Return (X, Y) of the center of cell containing provided text 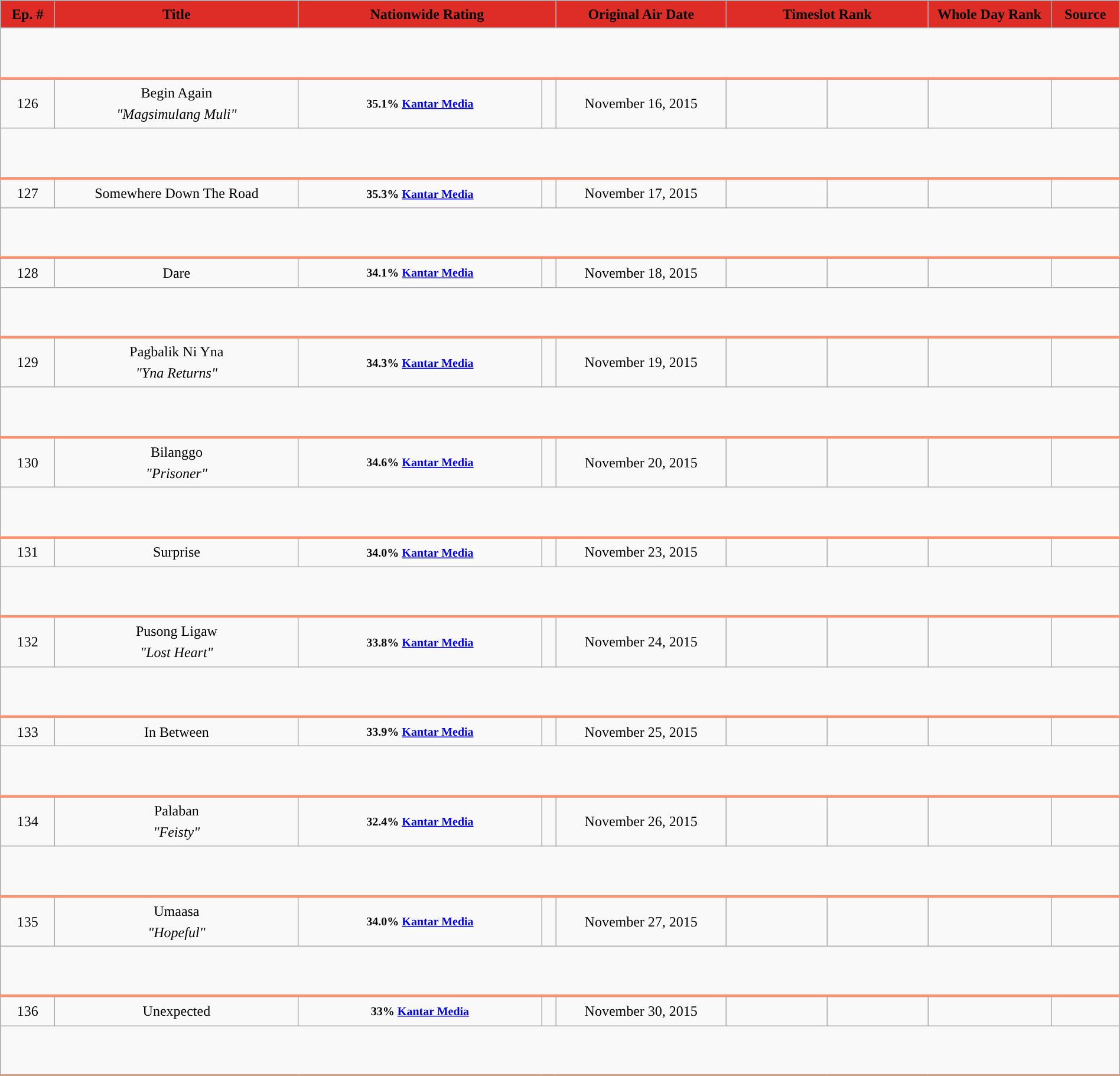
127 (28, 193)
Palaban "Feisty" (177, 821)
November 16, 2015 (642, 103)
November 25, 2015 (642, 732)
Nationwide Rating (427, 14)
33% Kantar Media (420, 1011)
35.3% Kantar Media (420, 193)
In Between (177, 732)
Dare (177, 272)
34.6% Kantar Media (420, 462)
129 (28, 363)
Timeslot Rank (827, 14)
Somewhere Down The Road (177, 193)
135 (28, 921)
Whole Day Rank (989, 14)
November 19, 2015 (642, 363)
Bilanggo "Prisoner" (177, 462)
November 17, 2015 (642, 193)
126 (28, 103)
Begin Again "Magsimulang Muli" (177, 103)
134 (28, 821)
131 (28, 552)
Pusong Ligaw "Lost Heart" (177, 642)
Source (1085, 14)
November 30, 2015 (642, 1011)
November 18, 2015 (642, 272)
34.1% Kantar Media (420, 272)
33.9% Kantar Media (420, 732)
128 (28, 272)
130 (28, 462)
132 (28, 642)
Pagbalik Ni Yna "Yna Returns" (177, 363)
November 20, 2015 (642, 462)
Surprise (177, 552)
33.8% Kantar Media (420, 642)
Ep. # (28, 14)
November 24, 2015 (642, 642)
Umaasa "Hopeful" (177, 921)
35.1% Kantar Media (420, 103)
November 27, 2015 (642, 921)
November 23, 2015 (642, 552)
32.4% Kantar Media (420, 821)
Title (177, 14)
133 (28, 732)
34.3% Kantar Media (420, 363)
November 26, 2015 (642, 821)
Original Air Date (642, 14)
Unexpected (177, 1011)
136 (28, 1011)
